Pinpoint the cell where the given text exists, returning its (X, Y) midpoint coordinate. 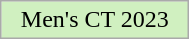
Men's CT 2023 (95, 20)
